Capture the cell that displays the provided text and extract its (x, y) central coordinate. 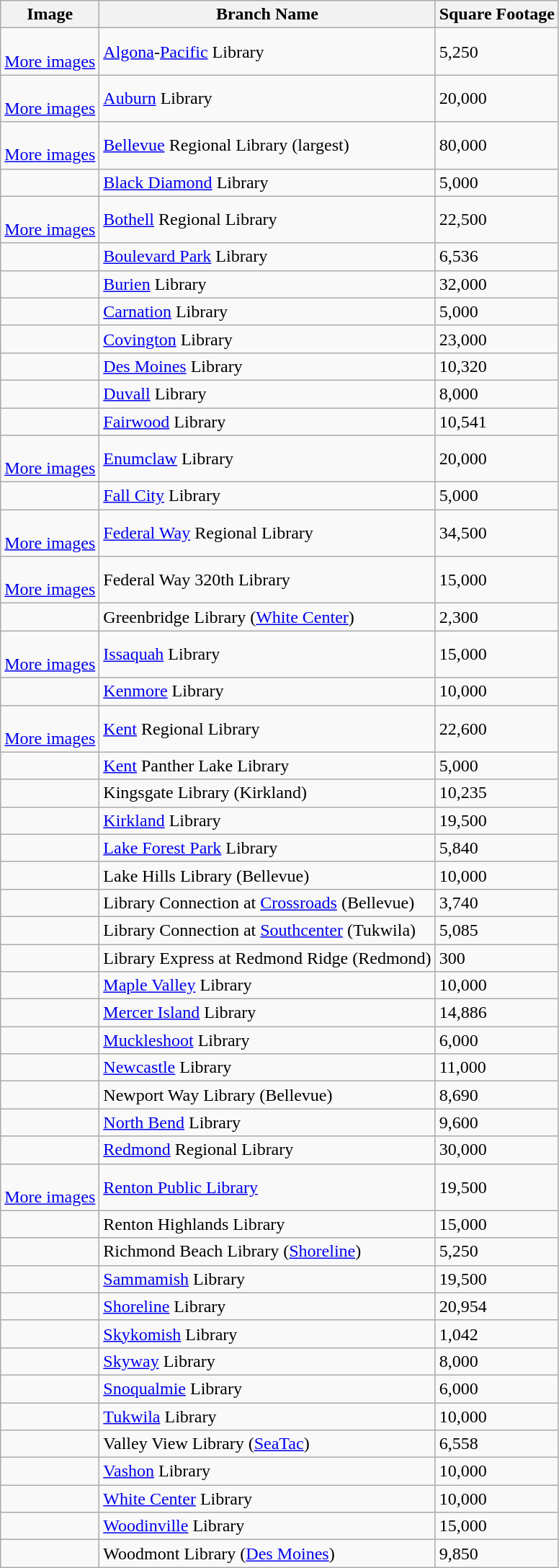
9,850 (497, 1554)
Image (50, 14)
Maple Valley Library (267, 985)
Covington Library (267, 339)
6,558 (497, 1444)
Kenmore Library (267, 691)
Vashon Library (267, 1471)
32,000 (497, 284)
Newcastle Library (267, 1068)
Square Footage (497, 14)
Kingsgate Library (Kirkland) (267, 793)
20,954 (497, 1306)
10,541 (497, 422)
Bellevue Regional Library (largest) (267, 146)
Auburn Library (267, 98)
Renton Highlands Library (267, 1224)
14,886 (497, 1013)
Greenbridge Library (White Center) (267, 617)
Library Connection at Crossroads (Bellevue) (267, 903)
Library Connection at Southcenter (Tukwila) (267, 930)
5,085 (497, 930)
Black Diamond Library (267, 182)
34,500 (497, 533)
Algona-Pacific Library (267, 52)
Lake Forest Park Library (267, 848)
Tukwila Library (267, 1417)
Fairwood Library (267, 422)
Newport Way Library (Bellevue) (267, 1095)
Issaquah Library (267, 655)
10,235 (497, 793)
23,000 (497, 339)
300 (497, 958)
Kirkland Library (267, 820)
Boulevard Park Library (267, 257)
Renton Public Library (267, 1187)
5,840 (497, 848)
2,300 (497, 617)
Shoreline Library (267, 1306)
Skyway Library (267, 1361)
11,000 (497, 1068)
6,536 (497, 257)
Snoqualmie Library (267, 1388)
9,600 (497, 1122)
Valley View Library (SeaTac) (267, 1444)
Carnation Library (267, 311)
Federal Way Regional Library (267, 533)
Lake Hills Library (Bellevue) (267, 875)
Library Express at Redmond Ridge (Redmond) (267, 958)
Mercer Island Library (267, 1013)
Bothell Regional Library (267, 219)
Branch Name (267, 14)
Muckleshoot Library (267, 1040)
Skykomish Library (267, 1334)
Woodinville Library (267, 1526)
Richmond Beach Library (Shoreline) (267, 1252)
Des Moines Library (267, 366)
10,320 (497, 366)
Redmond Regional Library (267, 1150)
Fall City Library (267, 496)
Kent Panther Lake Library (267, 766)
Woodmont Library (Des Moines) (267, 1554)
White Center Library (267, 1499)
North Bend Library (267, 1122)
Sammamish Library (267, 1279)
22,600 (497, 728)
30,000 (497, 1150)
Duvall Library (267, 394)
22,500 (497, 219)
Enumclaw Library (267, 459)
Federal Way 320th Library (267, 580)
1,042 (497, 1334)
Burien Library (267, 284)
3,740 (497, 903)
8,690 (497, 1095)
Kent Regional Library (267, 728)
80,000 (497, 146)
